Return (x, y) of the center of cell containing provided text 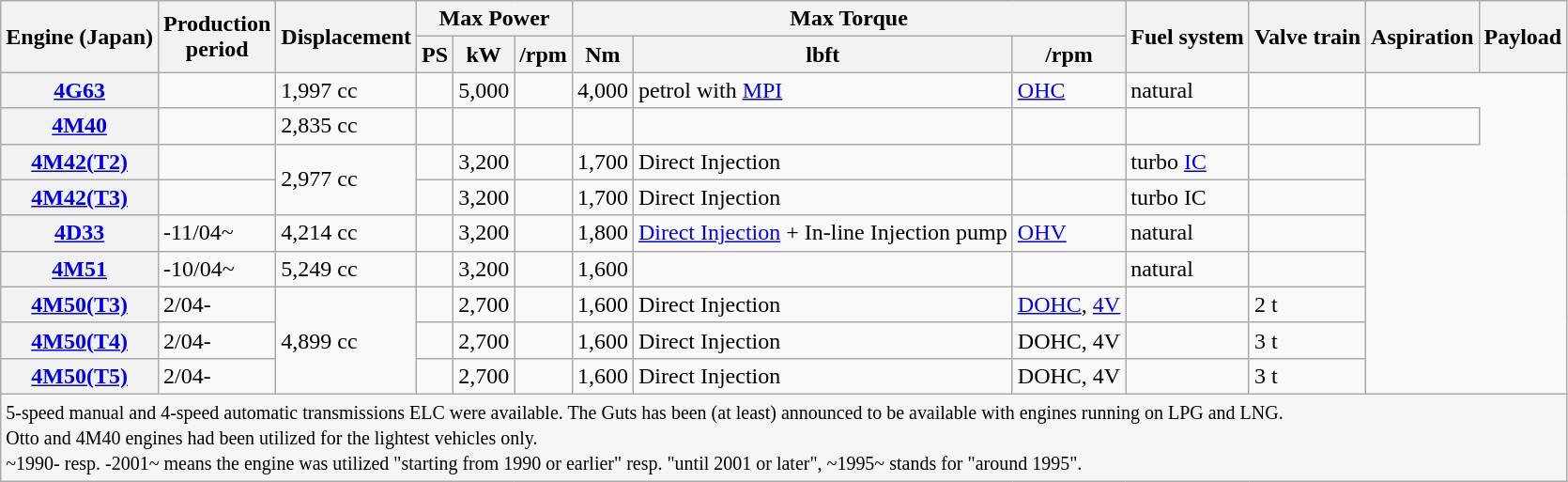
4D33 (80, 233)
1,997 cc (346, 90)
4M42(T3) (80, 197)
4,000 (603, 90)
Payload (1523, 37)
4,214 cc (346, 233)
Displacement (346, 37)
4,899 cc (346, 340)
lbft (822, 54)
2,835 cc (346, 126)
5,249 cc (346, 269)
petrol with MPI (822, 90)
-10/04~ (218, 269)
Nm (603, 54)
2,977 cc (346, 179)
4M50(T5) (80, 376)
OHC (1068, 90)
4G63 (80, 90)
Max Power (495, 19)
1,800 (603, 233)
Aspiration (1422, 37)
Direct Injection + In-line Injection pump (822, 233)
4M50(T4) (80, 340)
Max Torque (849, 19)
2 t (1307, 304)
5,000 (484, 90)
4M51 (80, 269)
Engine (Japan) (80, 37)
kW (484, 54)
4M50(T3) (80, 304)
4M42(T2) (80, 162)
Valve train (1307, 37)
-11/04~ (218, 233)
Productionperiod (218, 37)
4M40 (80, 126)
OHV (1068, 233)
PS (436, 54)
Fuel system (1188, 37)
